Output the [X, Y] coordinate of the center of the cell containing the given text.  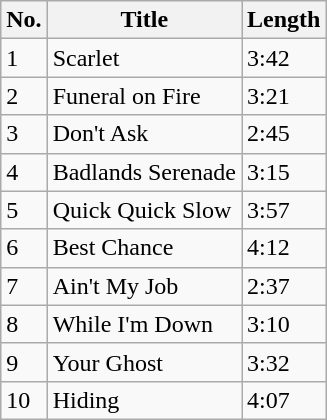
4 [24, 172]
5 [24, 210]
3:32 [284, 362]
4:12 [284, 248]
4:07 [284, 400]
1 [24, 58]
7 [24, 286]
2:45 [284, 134]
2 [24, 96]
Your Ghost [144, 362]
While I'm Down [144, 324]
Hiding [144, 400]
3:42 [284, 58]
2:37 [284, 286]
Quick Quick Slow [144, 210]
3:15 [284, 172]
Title [144, 20]
Best Chance [144, 248]
10 [24, 400]
No. [24, 20]
9 [24, 362]
3 [24, 134]
Length [284, 20]
3:57 [284, 210]
Ain't My Job [144, 286]
Funeral on Fire [144, 96]
8 [24, 324]
Badlands Serenade [144, 172]
3:21 [284, 96]
Don't Ask [144, 134]
3:10 [284, 324]
Scarlet [144, 58]
6 [24, 248]
